Scan for the cell matching the given text and deliver its [x, y] coordinate at center. 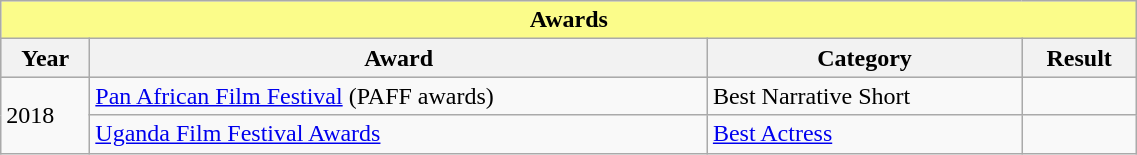
Year [46, 58]
Best Narrative Short [864, 96]
Best Actress [864, 134]
Result [1080, 58]
Awards [569, 20]
Award [399, 58]
Pan African Film Festival (PAFF awards) [399, 96]
Category [864, 58]
2018 [46, 115]
Uganda Film Festival Awards [399, 134]
